Output the [x, y] coordinate of the center of the cell containing the given text.  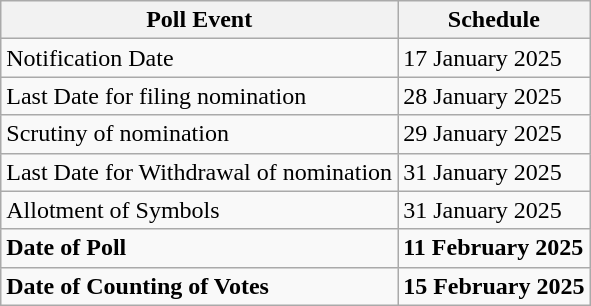
Schedule [494, 20]
Last Date for Withdrawal of nomination [200, 172]
Scrutiny of nomination [200, 134]
11 February 2025 [494, 248]
Notification Date [200, 58]
Last Date for filing nomination [200, 96]
Poll Event [200, 20]
29 January 2025 [494, 134]
Date of Counting of Votes [200, 286]
28 January 2025 [494, 96]
17 January 2025 [494, 58]
Date of Poll [200, 248]
Allotment of Symbols [200, 210]
15 February 2025 [494, 286]
